Provide the (x, y) coordinate of the cell's center where the given text is located.  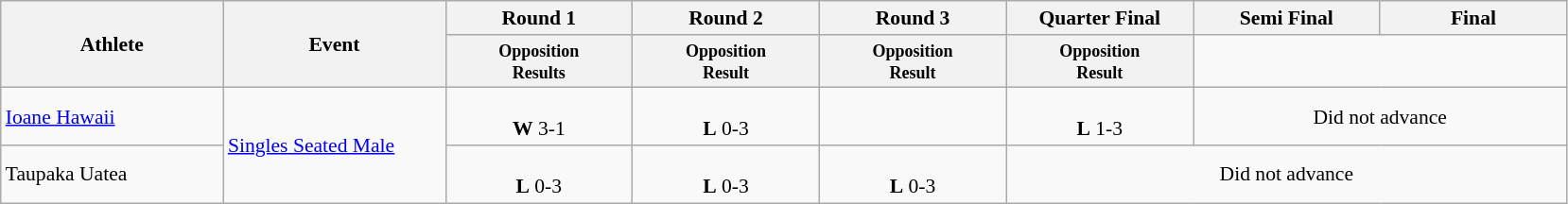
Event (335, 44)
Ioane Hawaii (112, 117)
Round 3 (913, 18)
Taupaka Uatea (112, 174)
Round 2 (726, 18)
W 3-1 (539, 117)
Quarter Final (1100, 18)
L 1-3 (1100, 117)
Singles Seated Male (335, 145)
Final (1473, 18)
Athlete (112, 44)
OppositionResults (539, 61)
Semi Final (1287, 18)
Round 1 (539, 18)
